Extract the [x, y] coordinate from the center of the cell holding the provided text.  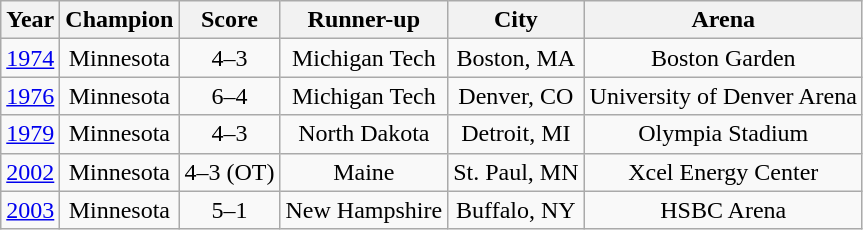
North Dakota [364, 134]
2002 [30, 172]
1979 [30, 134]
Buffalo, NY [516, 210]
HSBC Arena [723, 210]
New Hampshire [364, 210]
5–1 [230, 210]
Year [30, 20]
4–3 (OT) [230, 172]
St. Paul, MN [516, 172]
2003 [30, 210]
Olympia Stadium [723, 134]
1974 [30, 58]
Champion [120, 20]
Boston Garden [723, 58]
Detroit, MI [516, 134]
6–4 [230, 96]
Boston, MA [516, 58]
1976 [30, 96]
Arena [723, 20]
Score [230, 20]
Maine [364, 172]
City [516, 20]
University of Denver Arena [723, 96]
Xcel Energy Center [723, 172]
Denver, CO [516, 96]
Runner-up [364, 20]
